Pinpoint the cell where the given text exists, returning its (X, Y) midpoint coordinate. 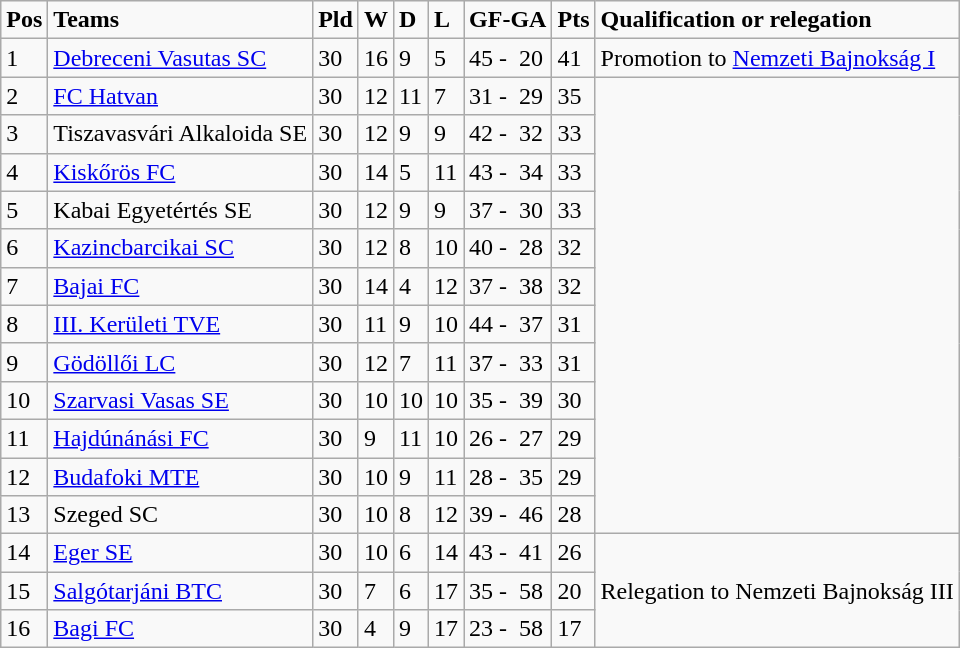
39 - 46 (508, 515)
Pld (336, 20)
Pts (574, 20)
Eger SE (180, 553)
26 - 27 (508, 438)
GF-GA (508, 20)
Debreceni Vasutas SC (180, 58)
44 - 37 (508, 324)
Szeged SC (180, 515)
D (410, 20)
37 - 33 (508, 362)
28 - 35 (508, 477)
L (446, 20)
43 - 41 (508, 553)
42 - 32 (508, 134)
37 - 30 (508, 210)
W (376, 20)
1 (24, 58)
28 (574, 515)
Teams (180, 20)
Gödöllői LC (180, 362)
41 (574, 58)
40 - 28 (508, 248)
Bajai FC (180, 286)
Bagi FC (180, 629)
23 - 58 (508, 629)
20 (574, 591)
31 - 29 (508, 96)
13 (24, 515)
Hajdúnánási FC (180, 438)
Salgótarjáni BTC (180, 591)
Tiszavasvári Alkaloida SE (180, 134)
Promotion to Nemzeti Bajnokság I (777, 58)
Budafoki MTE (180, 477)
Pos (24, 20)
26 (574, 553)
III. Kerületi TVE (180, 324)
45 - 20 (508, 58)
Qualification or relegation (777, 20)
Relegation to Nemzeti Bajnokság III (777, 591)
Szarvasi Vasas SE (180, 400)
3 (24, 134)
2 (24, 96)
15 (24, 591)
35 - 39 (508, 400)
Kabai Egyetértés SE (180, 210)
35 (574, 96)
35 - 58 (508, 591)
43 - 34 (508, 172)
Kiskőrös FC (180, 172)
FC Hatvan (180, 96)
37 - 38 (508, 286)
Kazincbarcikai SC (180, 248)
